Scan for the cell matching the given text and deliver its [X, Y] coordinate at center. 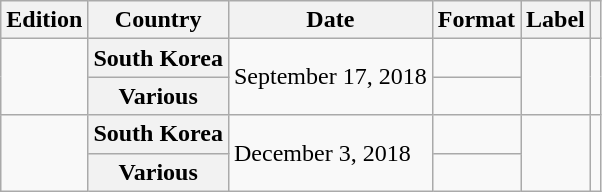
December 3, 2018 [330, 153]
Date [330, 20]
Label [556, 20]
Edition [44, 20]
Format [476, 20]
September 17, 2018 [330, 77]
Country [158, 20]
